For the text-containing cell, return its midpoint in [X, Y] coordinate format. 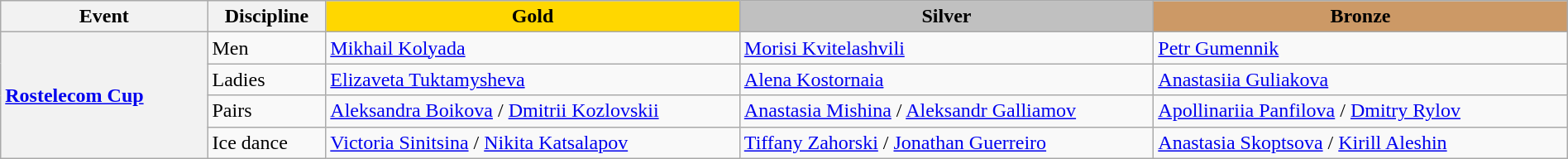
Rostelecom Cup [104, 95]
Event [104, 17]
Discipline [266, 17]
Silver [946, 17]
Petr Gumennik [1360, 48]
Pairs [266, 111]
Alena Kostornaia [946, 79]
Bronze [1360, 17]
Apollinariia Panfilova / Dmitry Rylov [1360, 111]
Elizaveta Tuktamysheva [533, 79]
Anastasiia Guliakova [1360, 79]
Morisi Kvitelashvili [946, 48]
Mikhail Kolyada [533, 48]
Gold [533, 17]
Aleksandra Boikova / Dmitrii Kozlovskii [533, 111]
Ice dance [266, 142]
Anastasia Mishina / Aleksandr Galliamov [946, 111]
Ladies [266, 79]
Victoria Sinitsina / Nikita Katsalapov [533, 142]
Men [266, 48]
Tiffany Zahorski / Jonathan Guerreiro [946, 142]
Anastasia Skoptsova / Kirill Aleshin [1360, 142]
